Find where the given text appears and provide that cell's center as [x, y] coordinate. 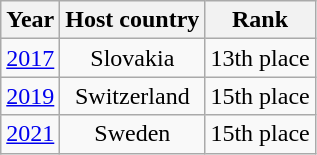
13th place [260, 58]
2017 [30, 58]
Switzerland [132, 96]
Host country [132, 20]
Rank [260, 20]
Slovakia [132, 58]
Year [30, 20]
2019 [30, 96]
Sweden [132, 134]
2021 [30, 134]
